Identify which cell holds the provided text, then report its [X, Y] central coordinate. 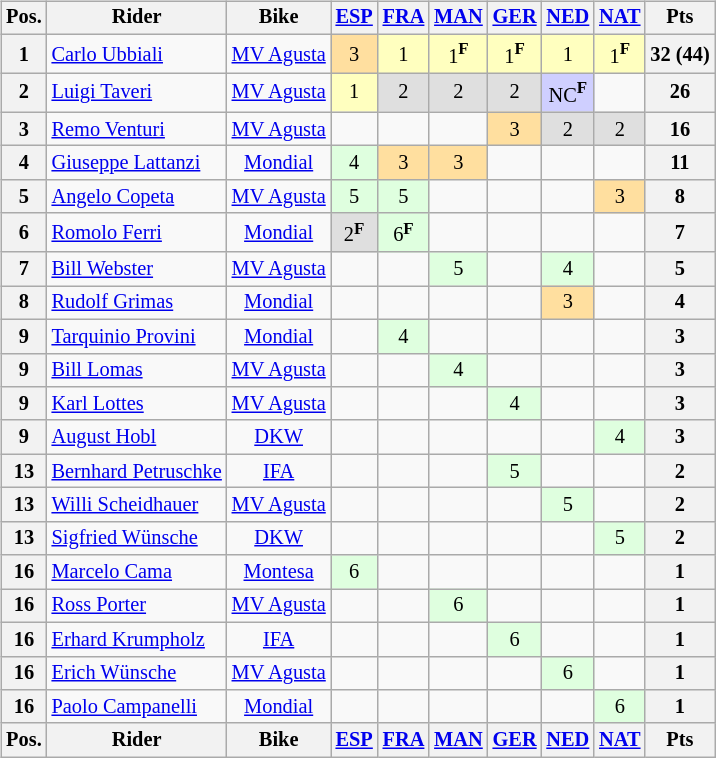
Marcelo Cama [137, 572]
Bill Lomas [137, 370]
Giuseppe Lattanzi [137, 163]
NCF [568, 92]
Ross Porter [137, 606]
Carlo Ubbiali [137, 54]
Rudolf Grimas [137, 303]
Romolo Ferri [137, 232]
11 [680, 163]
Luigi Taveri [137, 92]
32 (44) [680, 54]
Karl Lottes [137, 404]
Sigfried Wünsche [137, 538]
Erhard Krumpholz [137, 639]
Bill Webster [137, 269]
6F [404, 232]
2F [354, 232]
August Hobl [137, 437]
Montesa [279, 572]
26 [680, 92]
Willi Scheidhauer [137, 505]
Erich Wünsche [137, 673]
Tarquinio Provini [137, 336]
Remo Venturi [137, 129]
Paolo Campanelli [137, 707]
Bernhard Petruschke [137, 471]
Angelo Copeta [137, 197]
